Return the [X, Y] coordinate for the center point of the cell that contains the specified text.  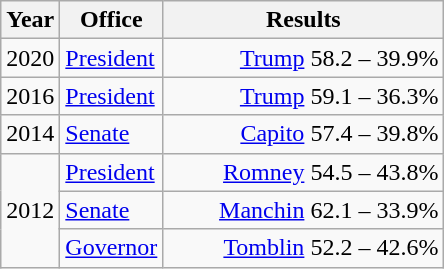
Year [30, 20]
2014 [30, 134]
2016 [30, 96]
Office [112, 20]
2012 [30, 210]
Trump 58.2 – 39.9% [304, 58]
Romney 54.5 – 43.8% [304, 172]
Governor [112, 248]
Capito 57.4 – 39.8% [304, 134]
Results [304, 20]
Tomblin 52.2 – 42.6% [304, 248]
Trump 59.1 – 36.3% [304, 96]
Manchin 62.1 – 33.9% [304, 210]
2020 [30, 58]
